Return [x, y] of the center of cell containing provided text 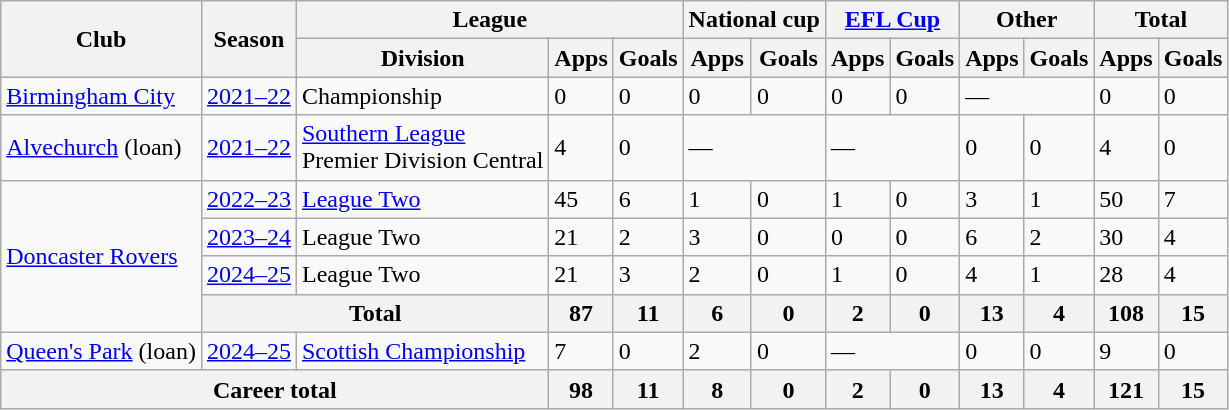
Division [422, 58]
8 [717, 389]
50 [1126, 199]
League [490, 20]
Southern LeaguePremier Division Central [422, 148]
Championship [422, 96]
108 [1126, 313]
28 [1126, 275]
National cup [754, 20]
Other [1027, 20]
45 [581, 199]
Scottish Championship [422, 351]
98 [581, 389]
Club [102, 39]
30 [1126, 237]
Season [248, 39]
Birmingham City [102, 96]
Queen's Park (loan) [102, 351]
Career total [275, 389]
EFL Cup [892, 20]
9 [1126, 351]
2022–23 [248, 199]
87 [581, 313]
2023–24 [248, 237]
Alvechurch (loan) [102, 148]
Doncaster Rovers [102, 256]
121 [1126, 389]
